Search for the cell housing the specified text and yield its [X, Y] center coordinate. 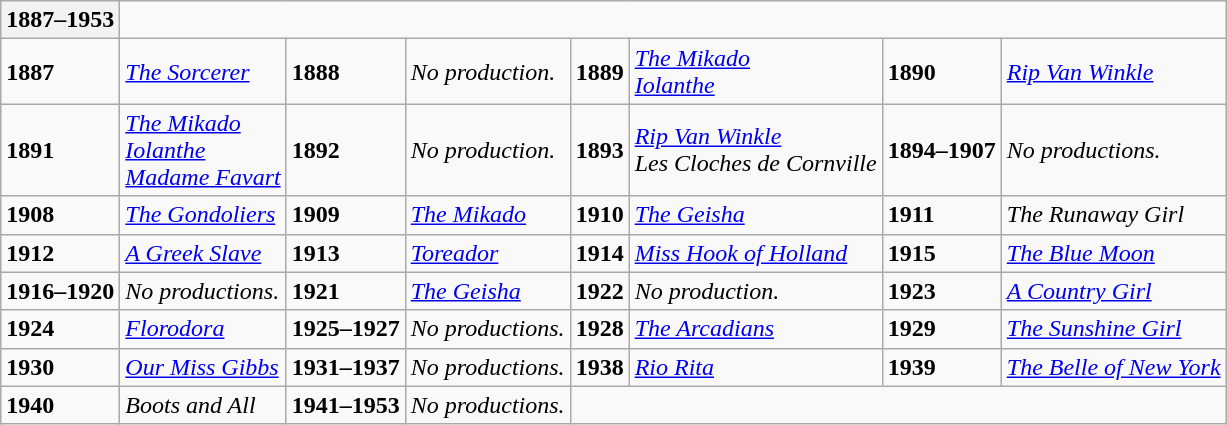
1908 [60, 215]
1916–1920 [60, 291]
1887 [60, 72]
1892 [346, 150]
1889 [600, 72]
1931–1937 [346, 367]
1924 [60, 329]
1923 [942, 291]
1914 [600, 253]
1921 [346, 291]
1930 [60, 367]
1940 [60, 405]
1888 [346, 72]
1928 [600, 329]
1894–1907 [942, 150]
1890 [942, 72]
Rip Van Winkle [1114, 72]
1938 [600, 367]
1922 [600, 291]
The Gondoliers [203, 215]
The Mikado Iolanthe Madame Favart [203, 150]
1910 [600, 215]
1939 [942, 367]
Florodora [203, 329]
Toreador [488, 253]
1915 [942, 253]
1891 [60, 150]
1941–1953 [346, 405]
The Sunshine Girl [1114, 329]
Our Miss Gibbs [203, 367]
A Country Girl [1114, 291]
The Belle of New York [1114, 367]
1911 [942, 215]
1887–1953 [60, 20]
1929 [942, 329]
The Mikado Iolanthe [756, 72]
The Arcadians [756, 329]
A Greek Slave [203, 253]
1912 [60, 253]
1893 [600, 150]
Boots and All [203, 405]
The Blue Moon [1114, 253]
Rip Van Winkle Les Cloches de Cornville [756, 150]
1925–1927 [346, 329]
1909 [346, 215]
1913 [346, 253]
The Runaway Girl [1114, 215]
The Mikado [488, 215]
Miss Hook of Holland [756, 253]
Rio Rita [756, 367]
The Sorcerer [203, 72]
